Output the (X, Y) coordinate of the center of the cell containing the given text.  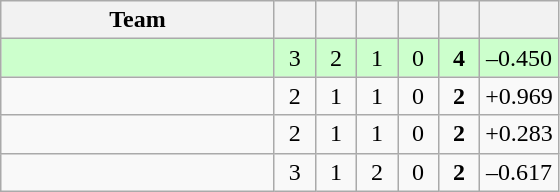
4 (460, 58)
+0.969 (520, 96)
Team (138, 20)
–0.617 (520, 172)
+0.283 (520, 134)
–0.450 (520, 58)
